Locate the cell with the specified text and output its [X, Y] center coordinate. 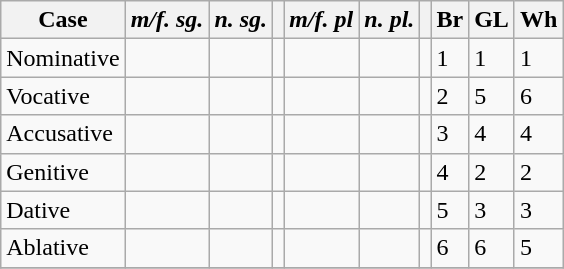
Case [63, 20]
Br [450, 20]
Nominative [63, 58]
Dative [63, 210]
GL [492, 20]
Wh [538, 20]
m/f. pl [322, 20]
Ablative [63, 248]
n. sg. [241, 20]
Accusative [63, 134]
n. pl. [390, 20]
m/f. sg. [167, 20]
Vocative [63, 96]
Genitive [63, 172]
